Pinpoint the cell where the given text exists, returning its [X, Y] midpoint coordinate. 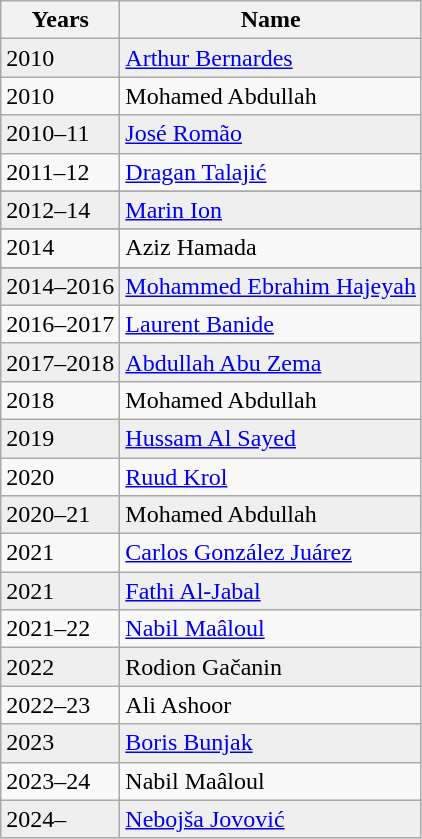
2014 [60, 248]
2023–24 [60, 781]
2012–14 [60, 210]
Ruud Krol [271, 477]
Name [271, 20]
Aziz Hamada [271, 248]
Dragan Talajić [271, 172]
2020 [60, 477]
2022 [60, 667]
2024– [60, 819]
2021–22 [60, 629]
Boris Bunjak [271, 743]
Hussam Al Sayed [271, 438]
Carlos González Juárez [271, 553]
2020–21 [60, 515]
2022–23 [60, 705]
Years [60, 20]
2014–2016 [60, 286]
Arthur Bernardes [271, 58]
2010–11 [60, 134]
2016–2017 [60, 324]
Rodion Gačanin [271, 667]
Laurent Banide [271, 324]
José Romão [271, 134]
Fathi Al-Jabal [271, 591]
Nebojša Jovović [271, 819]
2017–2018 [60, 362]
Marin Ion [271, 210]
Ali Ashoor [271, 705]
2018 [60, 400]
2019 [60, 438]
Mohammed Ebrahim Hajeyah [271, 286]
2011–12 [60, 172]
2023 [60, 743]
Abdullah Abu Zema [271, 362]
